From the cell containing the given text, extract its center point as (x, y) coordinate. 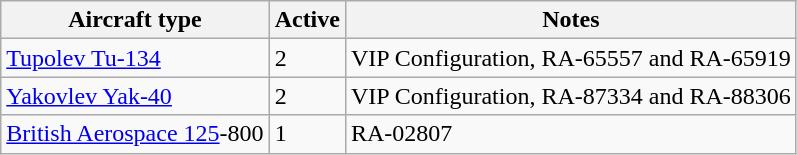
Aircraft type (135, 20)
VIP Configuration, RA-65557 and RA-65919 (570, 58)
British Aerospace 125-800 (135, 134)
Tupolev Tu-134 (135, 58)
Notes (570, 20)
1 (307, 134)
Yakovlev Yak-40 (135, 96)
Active (307, 20)
RA-02807 (570, 134)
VIP Configuration, RA-87334 and RA-88306 (570, 96)
